Return the (X, Y) coordinate for the center point of the cell that contains the specified text.  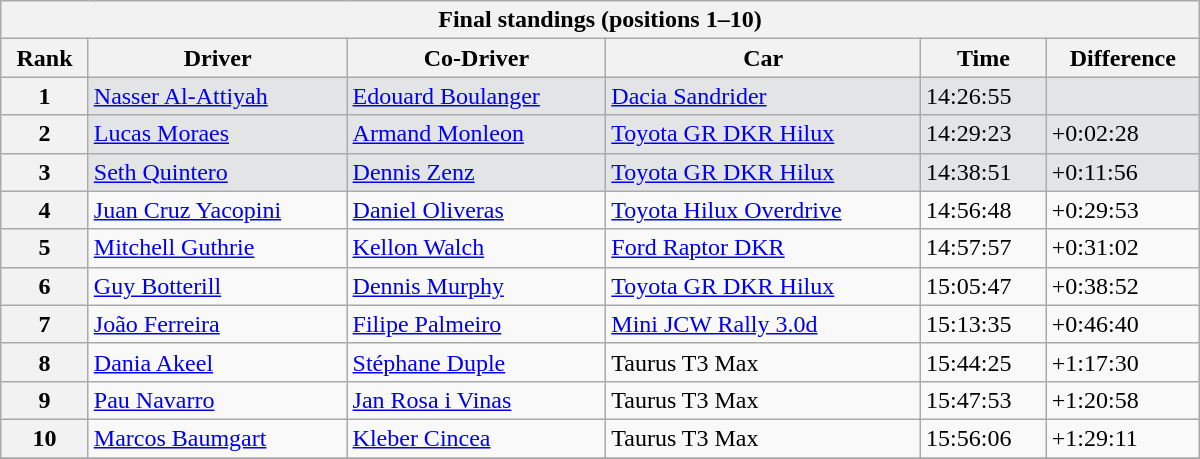
15:44:25 (984, 362)
1 (45, 96)
Marcos Baumgart (218, 438)
+0:46:40 (1122, 324)
Driver (218, 58)
Juan Cruz Yacopini (218, 210)
Toyota Hilux Overdrive (764, 210)
5 (45, 248)
+1:29:11 (1122, 438)
Kellon Walch (476, 248)
Jan Rosa i Vinas (476, 400)
Rank (45, 58)
Ford Raptor DKR (764, 248)
+1:20:58 (1122, 400)
Nasser Al-Attiyah (218, 96)
+1:17:30 (1122, 362)
8 (45, 362)
Mini JCW Rally 3.0d (764, 324)
Dacia Sandrider (764, 96)
14:56:48 (984, 210)
Difference (1122, 58)
6 (45, 286)
Co-Driver (476, 58)
Armand Monleon (476, 134)
Edouard Boulanger (476, 96)
15:05:47 (984, 286)
+0:38:52 (1122, 286)
Mitchell Guthrie (218, 248)
Kleber Cincea (476, 438)
Pau Navarro (218, 400)
2 (45, 134)
Guy Botterill (218, 286)
Dennis Murphy (476, 286)
3 (45, 172)
14:57:57 (984, 248)
+0:31:02 (1122, 248)
João Ferreira (218, 324)
15:13:35 (984, 324)
+0:11:56 (1122, 172)
Daniel Oliveras (476, 210)
Time (984, 58)
14:26:55 (984, 96)
Car (764, 58)
+0:02:28 (1122, 134)
4 (45, 210)
Dania Akeel (218, 362)
Stéphane Duple (476, 362)
15:56:06 (984, 438)
7 (45, 324)
15:47:53 (984, 400)
Dennis Zenz (476, 172)
10 (45, 438)
+0:29:53 (1122, 210)
14:38:51 (984, 172)
Final standings (positions 1–10) (600, 20)
Seth Quintero (218, 172)
9 (45, 400)
Filipe Palmeiro (476, 324)
Lucas Moraes (218, 134)
14:29:23 (984, 134)
